Return the (X, Y) coordinate for the center point of the cell that contains the specified text.  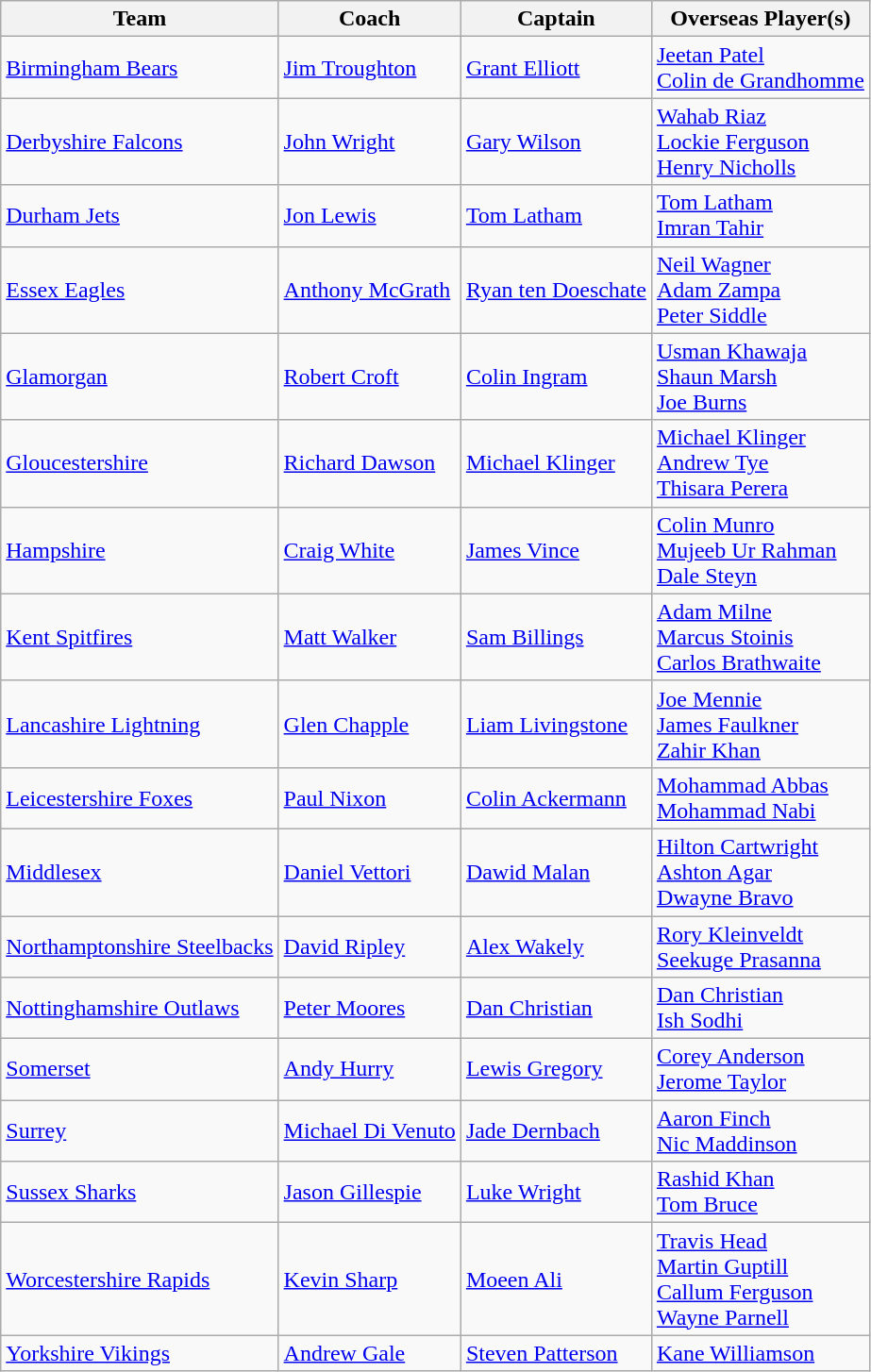
Anthony McGrath (370, 290)
Andy Hurry (370, 1070)
Kent Spitfires (140, 637)
Colin Ingram (556, 376)
Dawid Malan (556, 872)
Tom Latham Imran Tahir (761, 215)
Glamorgan (140, 376)
Peter Moores (370, 1008)
Sussex Sharks (140, 1193)
Ryan ten Doeschate (556, 290)
Paul Nixon (370, 798)
James Vince (556, 550)
Dan Christian Ish Sodhi (761, 1008)
Overseas Player(s) (761, 19)
Nottinghamshire Outlaws (140, 1008)
Corey Anderson Jerome Taylor (761, 1070)
Hampshire (140, 550)
Rashid Khan Tom Bruce (761, 1193)
Richard Dawson (370, 463)
Jim Troughton (370, 68)
Somerset (140, 1070)
Derbyshire Falcons (140, 142)
Michael Klinger Andrew Tye Thisara Perera (761, 463)
Coach (370, 19)
John Wright (370, 142)
Middlesex (140, 872)
Jason Gillespie (370, 1193)
Yorkshire Vikings (140, 1353)
Kane Williamson (761, 1353)
Surrey (140, 1130)
Tom Latham (556, 215)
Usman Khawaja Shaun Marsh Joe Burns (761, 376)
Sam Billings (556, 637)
Durham Jets (140, 215)
Aaron Finch Nic Maddinson (761, 1130)
Birmingham Bears (140, 68)
Colin Ackermann (556, 798)
Lewis Gregory (556, 1070)
Michael Di Venuto (370, 1130)
Neil Wagner Adam Zampa Peter Siddle (761, 290)
Leicestershire Foxes (140, 798)
Grant Elliott (556, 68)
Wahab Riaz Lockie Ferguson Henry Nicholls (761, 142)
Lancashire Lightning (140, 724)
Joe Mennie James Faulkner Zahir Khan (761, 724)
Matt Walker (370, 637)
Colin Munro Mujeeb Ur Rahman Dale Steyn (761, 550)
Kevin Sharp (370, 1280)
Hilton Cartwright Ashton Agar Dwayne Bravo (761, 872)
Mohammad Abbas Mohammad Nabi (761, 798)
Captain (556, 19)
Rory Kleinveldt Seekuge Prasanna (761, 945)
Michael Klinger (556, 463)
Andrew Gale (370, 1353)
Steven Patterson (556, 1353)
Glen Chapple (370, 724)
Liam Livingstone (556, 724)
Craig White (370, 550)
Jon Lewis (370, 215)
Jade Dernbach (556, 1130)
Team (140, 19)
Alex Wakely (556, 945)
Moeen Ali (556, 1280)
Worcestershire Rapids (140, 1280)
David Ripley (370, 945)
Gloucestershire (140, 463)
Essex Eagles (140, 290)
Dan Christian (556, 1008)
Luke Wright (556, 1193)
Daniel Vettori (370, 872)
Adam Milne Marcus Stoinis Carlos Brathwaite (761, 637)
Northamptonshire Steelbacks (140, 945)
Robert Croft (370, 376)
Jeetan Patel Colin de Grandhomme (761, 68)
Travis Head Martin Guptill Callum Ferguson Wayne Parnell (761, 1280)
Gary Wilson (556, 142)
